Detect which cell encompasses the target text, then output its (x, y) center coordinate. 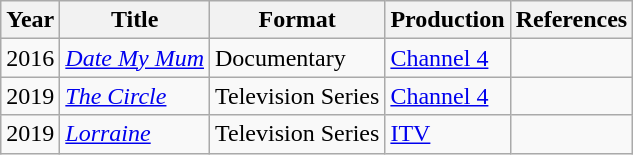
Documentary (298, 58)
Year (30, 20)
Production (448, 20)
ITV (448, 134)
2016 (30, 58)
Date My Mum (135, 58)
Title (135, 20)
The Circle (135, 96)
Format (298, 20)
References (572, 20)
Lorraine (135, 134)
